Determine the (X, Y) coordinate at the center of the cell enclosing the given text.  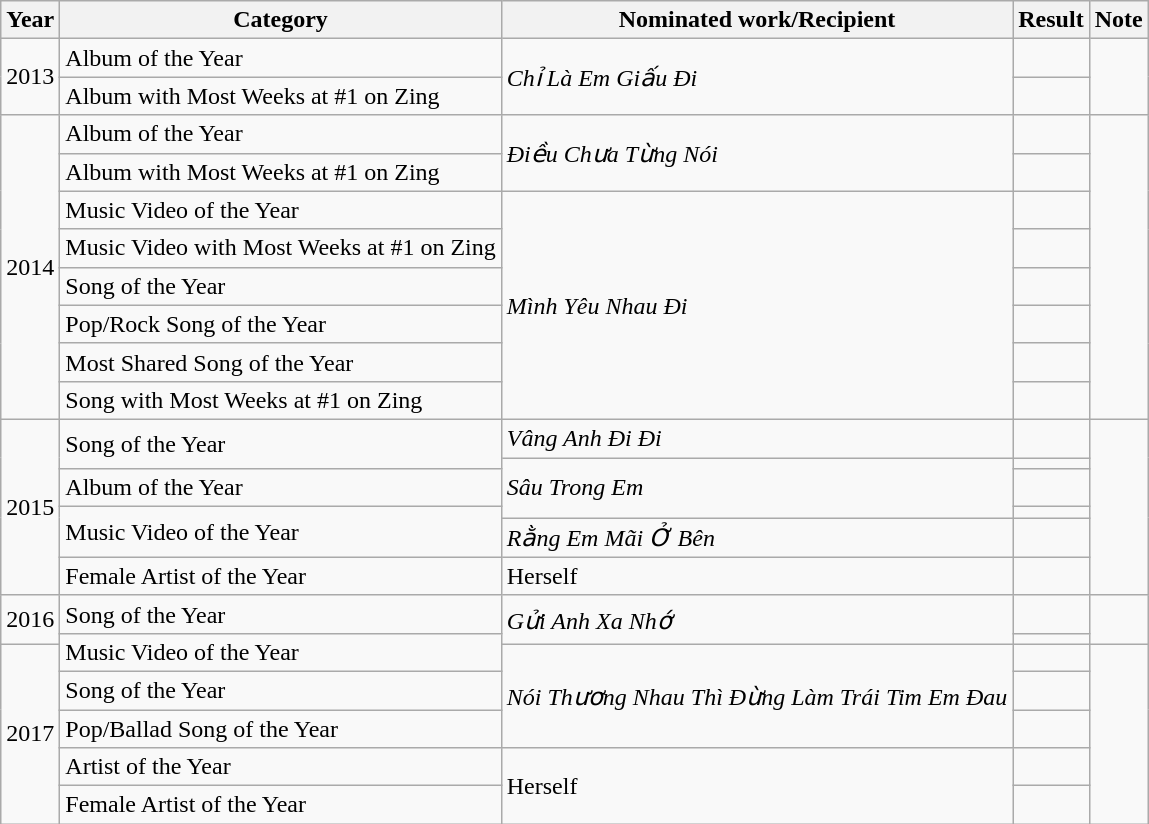
Mình Yêu Nhau Đi (757, 305)
Vâng Anh Đi Đi (757, 438)
2016 (30, 620)
Most Shared Song of the Year (280, 362)
Result (1051, 20)
Rằng Em Mãi Ở Bên (757, 538)
Nói Thương Nhau Thì Đừng Làm Trái Tim Em Đau (757, 696)
Year (30, 20)
Pop/Rock Song of the Year (280, 324)
2017 (30, 734)
2013 (30, 77)
Điều Chưa Từng Nói (757, 153)
Music Video with Most Weeks at #1 on Zing (280, 248)
Sâu Trong Em (757, 488)
Chỉ Là Em Giấu Đi (757, 77)
Gửi Anh Xa Nhớ (757, 620)
2015 (30, 507)
Nominated work/Recipient (757, 20)
2014 (30, 267)
Category (280, 20)
Pop/Ballad Song of the Year (280, 729)
Song with Most Weeks at #1 on Zing (280, 400)
Artist of the Year (280, 767)
Note (1118, 20)
